Determine the [x, y] coordinate at the center of the cell enclosing the given text.  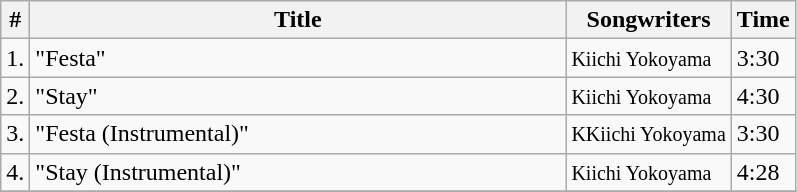
4. [16, 172]
"Festa (Instrumental)" [298, 134]
"Festa" [298, 58]
4:28 [763, 172]
Songwriters [648, 20]
"Stay (Instrumental)" [298, 172]
# [16, 20]
2. [16, 96]
1. [16, 58]
4:30 [763, 96]
"Stay" [298, 96]
3. [16, 134]
Time [763, 20]
Title [298, 20]
KKiichi Yokoyama [648, 134]
